Return (x, y) of the center of cell containing provided text 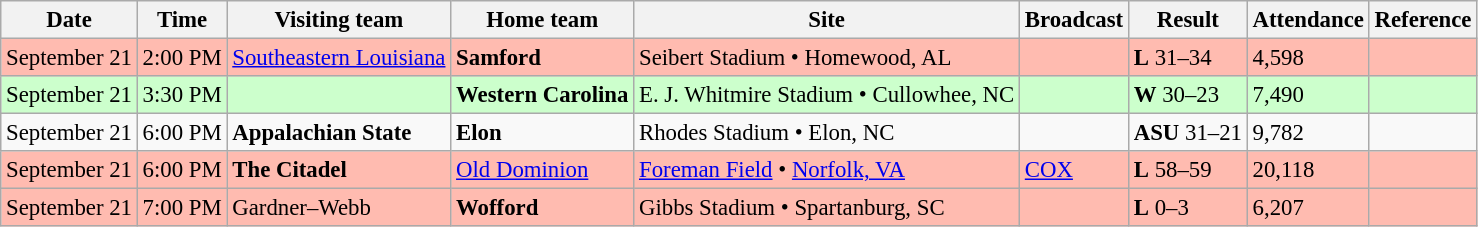
L 0–3 (1188, 208)
9,782 (1308, 133)
The Citadel (339, 170)
Seibert Stadium • Homewood, AL (827, 58)
Result (1188, 20)
Old Dominion (542, 170)
Reference (1423, 20)
Western Carolina (542, 95)
Attendance (1308, 20)
7:00 PM (182, 208)
L 58–59 (1188, 170)
2:00 PM (182, 58)
20,118 (1308, 170)
Foreman Field • Norfolk, VA (827, 170)
7,490 (1308, 95)
Gibbs Stadium • Spartanburg, SC (827, 208)
4,598 (1308, 58)
ASU 31–21 (1188, 133)
Rhodes Stadium • Elon, NC (827, 133)
Southeastern Louisiana (339, 58)
Elon (542, 133)
Broadcast (1074, 20)
Date (69, 20)
3:30 PM (182, 95)
W 30–23 (1188, 95)
E. J. Whitmire Stadium • Cullowhee, NC (827, 95)
Visiting team (339, 20)
Site (827, 20)
Time (182, 20)
L 31–34 (1188, 58)
Gardner–Webb (339, 208)
Appalachian State (339, 133)
COX (1074, 170)
Samford (542, 58)
Home team (542, 20)
Wofford (542, 208)
6,207 (1308, 208)
